From the cell containing the given text, extract its center point as (X, Y) coordinate. 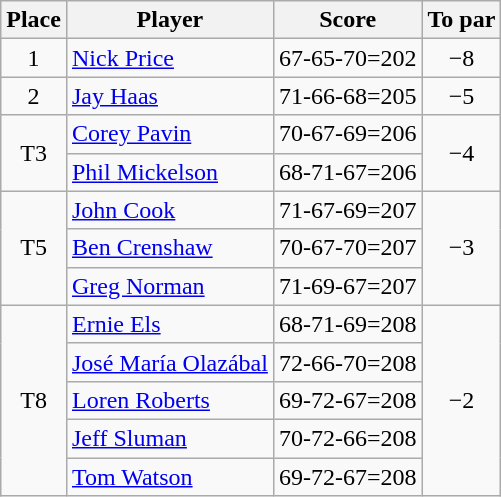
Nick Price (170, 58)
70-67-70=207 (348, 248)
−5 (462, 96)
Place (34, 20)
68-71-69=208 (348, 324)
Tom Watson (170, 477)
70-67-69=206 (348, 134)
68-71-67=206 (348, 172)
Phil Mickelson (170, 172)
−4 (462, 153)
2 (34, 96)
Jay Haas (170, 96)
José María Olazábal (170, 362)
T3 (34, 153)
Player (170, 20)
John Cook (170, 210)
To par (462, 20)
Jeff Sluman (170, 438)
Ben Crenshaw (170, 248)
Corey Pavin (170, 134)
71-69-67=207 (348, 286)
Loren Roberts (170, 400)
T8 (34, 400)
−2 (462, 400)
1 (34, 58)
Greg Norman (170, 286)
70-72-66=208 (348, 438)
−3 (462, 248)
71-67-69=207 (348, 210)
67-65-70=202 (348, 58)
T5 (34, 248)
71-66-68=205 (348, 96)
72-66-70=208 (348, 362)
Score (348, 20)
Ernie Els (170, 324)
−8 (462, 58)
